Detect which cell encompasses the target text, then output its (X, Y) center coordinate. 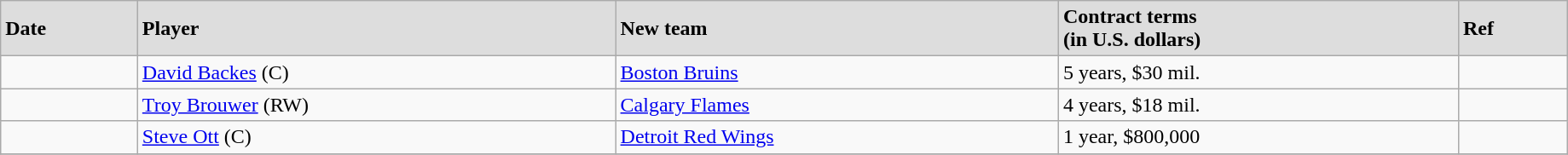
David Backes (C) (377, 72)
Contract terms(in U.S. dollars) (1258, 29)
Detroit Red Wings (837, 137)
Boston Bruins (837, 72)
Steve Ott (C) (377, 137)
Player (377, 29)
5 years, $30 mil. (1258, 72)
4 years, $18 mil. (1258, 105)
1 year, $800,000 (1258, 137)
Troy Brouwer (RW) (377, 105)
Ref (1513, 29)
Calgary Flames (837, 105)
Date (70, 29)
New team (837, 29)
